Locate the cell with the specified text and output its (X, Y) center coordinate. 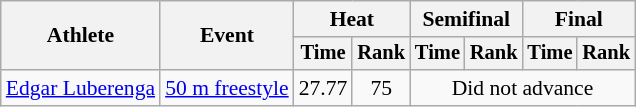
75 (381, 88)
50 m freestyle (227, 88)
Semifinal (466, 19)
27.77 (324, 88)
Heat (352, 19)
Edgar Luberenga (80, 88)
Did not advance (522, 88)
Athlete (80, 36)
Event (227, 36)
Final (579, 19)
